Search for the cell housing the specified text and yield its (x, y) center coordinate. 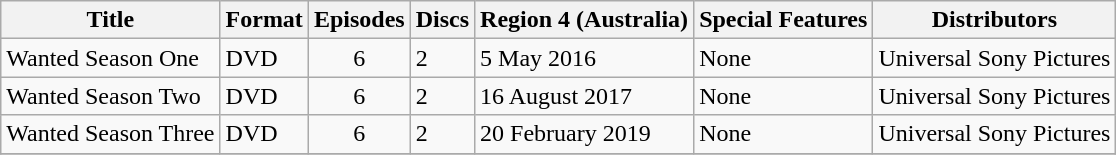
20 February 2019 (584, 134)
Wanted Season Three (110, 134)
Distributors (994, 20)
Format (264, 20)
Title (110, 20)
Region 4 (Australia) (584, 20)
Discs (442, 20)
Wanted Season One (110, 58)
Episodes (359, 20)
Wanted Season Two (110, 96)
5 May 2016 (584, 58)
16 August 2017 (584, 96)
Special Features (784, 20)
